Return the (x, y) coordinate for the center point of the cell that contains the specified text.  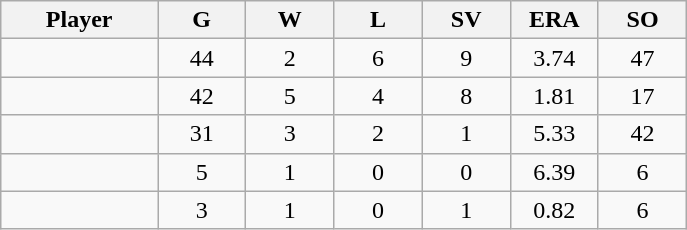
47 (642, 58)
1.81 (554, 96)
17 (642, 96)
44 (202, 58)
G (202, 20)
9 (466, 58)
L (378, 20)
SV (466, 20)
4 (378, 96)
W (290, 20)
6.39 (554, 172)
8 (466, 96)
Player (80, 20)
3.74 (554, 58)
0.82 (554, 210)
SO (642, 20)
31 (202, 134)
ERA (554, 20)
5.33 (554, 134)
